Provide the [X, Y] coordinate of the cell's center where the given text is located.  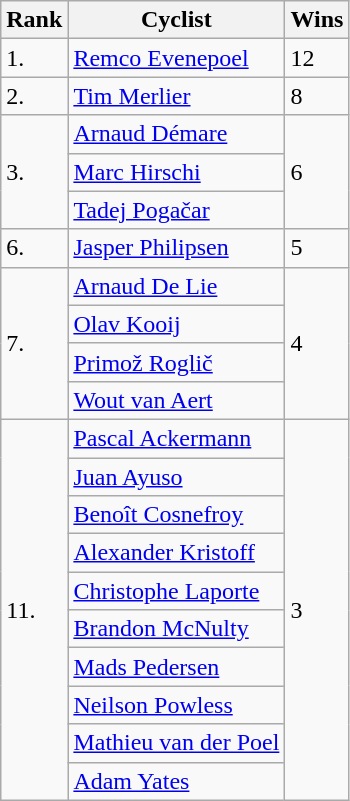
Adam Yates [176, 781]
Cyclist [176, 20]
1. [34, 58]
Benoît Cosnefroy [176, 515]
Rank [34, 20]
Tim Merlier [176, 96]
7. [34, 343]
Mathieu van der Poel [176, 743]
2. [34, 96]
5 [317, 248]
3. [34, 172]
6. [34, 248]
8 [317, 96]
Mads Pedersen [176, 667]
Tadej Pogačar [176, 210]
Pascal Ackermann [176, 438]
6 [317, 172]
Arnaud Démare [176, 134]
Jasper Philipsen [176, 248]
11. [34, 610]
3 [317, 610]
Neilson Powless [176, 705]
Marc Hirschi [176, 172]
Juan Ayuso [176, 477]
Brandon McNulty [176, 629]
Alexander Kristoff [176, 553]
Wins [317, 20]
Wout van Aert [176, 400]
Primož Roglič [176, 362]
Arnaud De Lie [176, 286]
4 [317, 343]
Remco Evenepoel [176, 58]
Olav Kooij [176, 324]
12 [317, 58]
Christophe Laporte [176, 591]
